Identify which cell holds the provided text, then report its (X, Y) central coordinate. 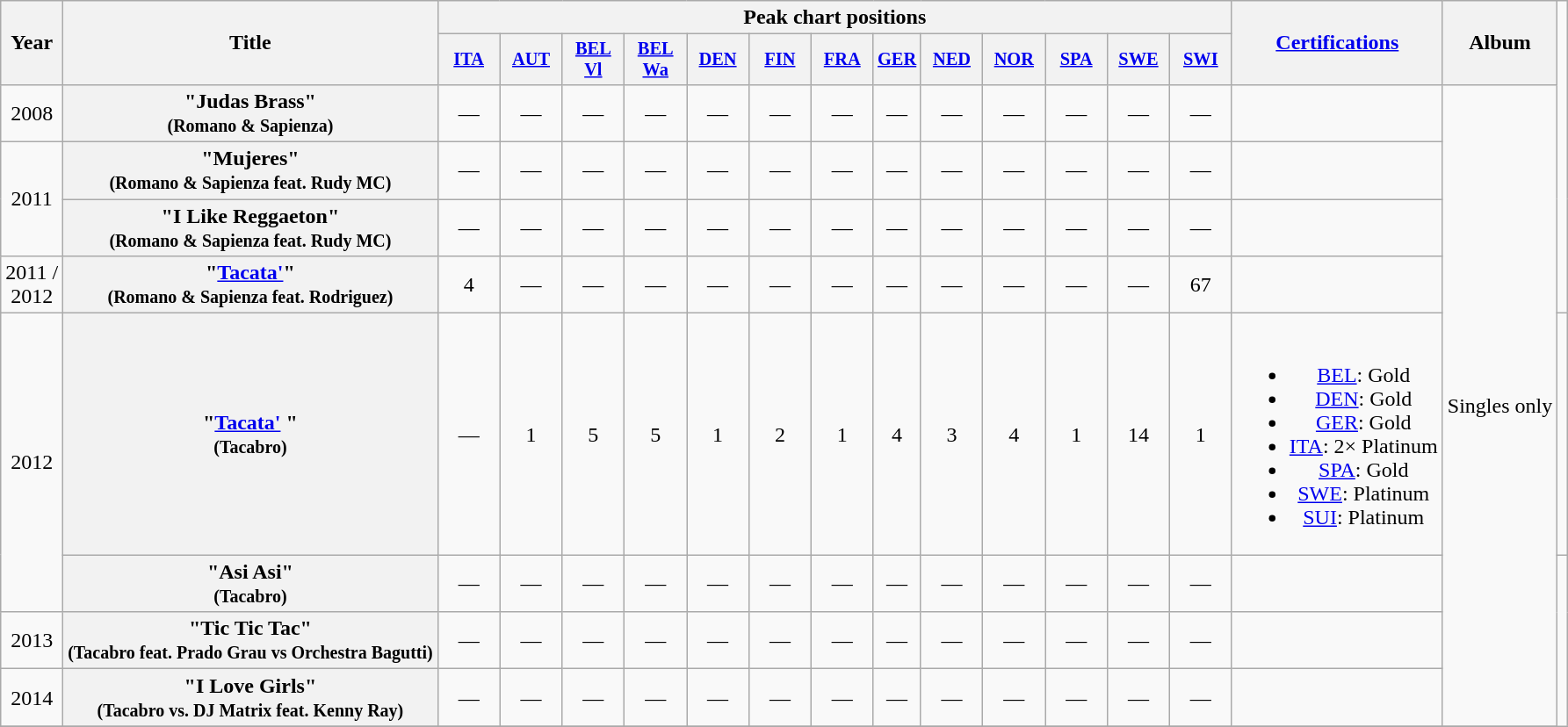
BEL Wa (655, 60)
Peak chart positions (835, 18)
"Tacata' " (Tacabro) (251, 434)
3 (952, 434)
Album (1499, 43)
"Judas Brass" (Romano & Sapienza) (251, 112)
Year (32, 43)
"Tacata'" (Romano & Sapienza feat. Rodriguez) (251, 284)
"Mujeres" (Romano & Sapienza feat. Rudy MC) (251, 170)
2 (780, 434)
"Tic Tic Tac" (Tacabro feat. Prado Grau vs Orchestra Bagutti) (251, 641)
ITA (469, 60)
2011 (32, 199)
NED (952, 60)
FIN (780, 60)
Title (251, 43)
GER (897, 60)
BEL: GoldDEN: GoldGER: GoldITA: 2× PlatinumSPA: GoldSWE: PlatinumSUI: Platinum (1337, 434)
Certifications (1337, 43)
"I Like Reggaeton" (Romano & Sapienza feat. Rudy MC) (251, 228)
SWI (1200, 60)
BEL Vl (594, 60)
2013 (32, 641)
FRA (842, 60)
2012 (32, 463)
2011 / 2012 (32, 284)
14 (1138, 434)
NOR (1014, 60)
SWE (1138, 60)
AUT (531, 60)
DEN (719, 60)
Singles only (1499, 405)
SPA (1077, 60)
"I Love Girls" (Tacabro vs. DJ Matrix feat. Kenny Ray) (251, 697)
"Asi Asi" (Tacabro) (251, 583)
2008 (32, 112)
2014 (32, 697)
67 (1200, 284)
